Search for the cell housing the specified text and yield its (x, y) center coordinate. 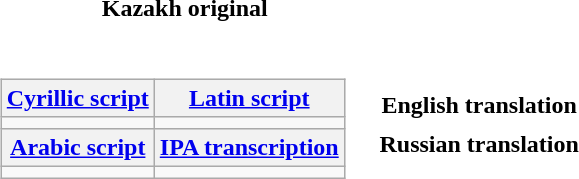
IPA transcription (249, 147)
Latin script (249, 98)
Cyrillic script (78, 98)
Arabic script (78, 147)
